Output the (x, y) coordinate of the center of the cell containing the given text.  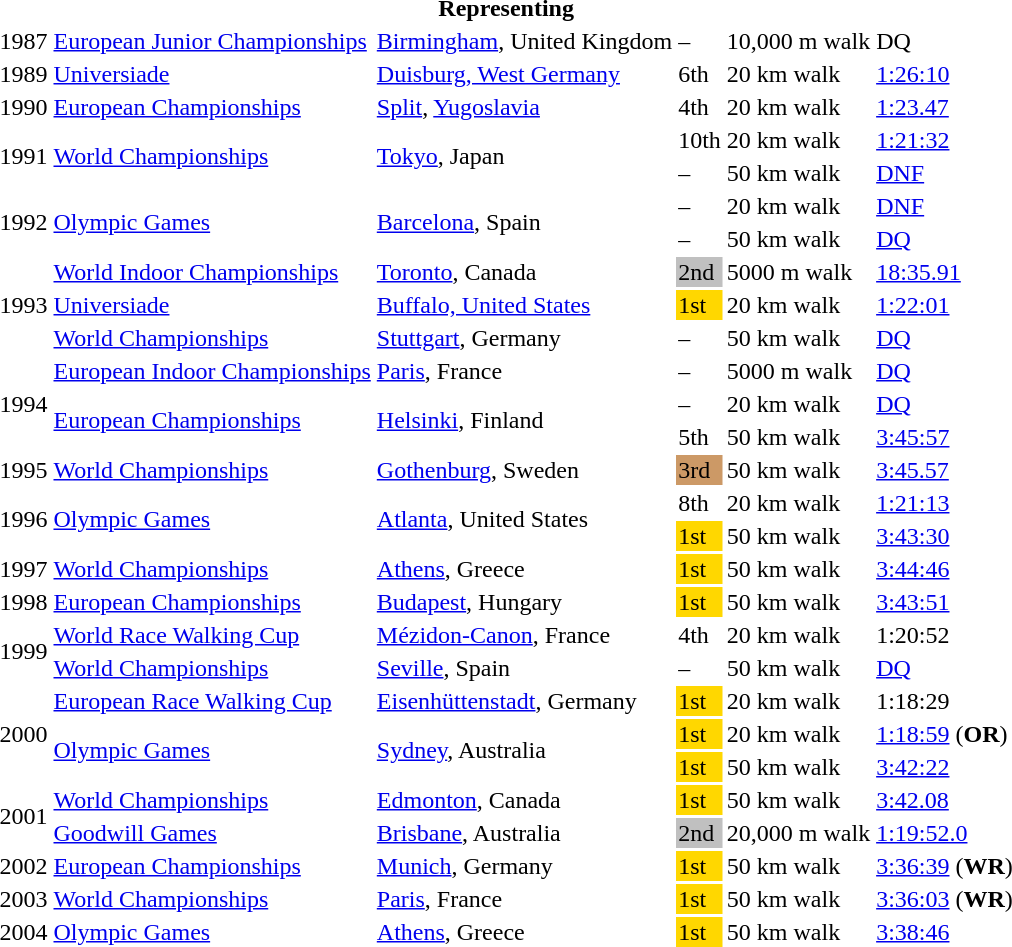
10th (700, 140)
Helsinki, Finland (524, 420)
World Race Walking Cup (212, 635)
20,000 m walk (798, 833)
Birmingham, United Kingdom (524, 41)
Gothenburg, Sweden (524, 470)
Sydney, Australia (524, 750)
Eisenhüttenstadt, Germany (524, 701)
Seville, Spain (524, 668)
10,000 m walk (798, 41)
Mézidon-Canon, France (524, 635)
5th (700, 437)
8th (700, 503)
Duisburg, West Germany (524, 74)
Edmonton, Canada (524, 800)
World Indoor Championships (212, 272)
Brisbane, Australia (524, 833)
Buffalo, United States (524, 305)
Stuttgart, Germany (524, 338)
Atlanta, United States (524, 520)
Barcelona, Spain (524, 222)
European Race Walking Cup (212, 701)
Budapest, Hungary (524, 602)
6th (700, 74)
3rd (700, 470)
Split, Yugoslavia (524, 107)
Tokyo, Japan (524, 156)
Munich, Germany (524, 866)
European Indoor Championships (212, 371)
European Junior Championships (212, 41)
Goodwill Games (212, 833)
Toronto, Canada (524, 272)
